Provide the [x, y] coordinate of the cell's center where the given text is located.  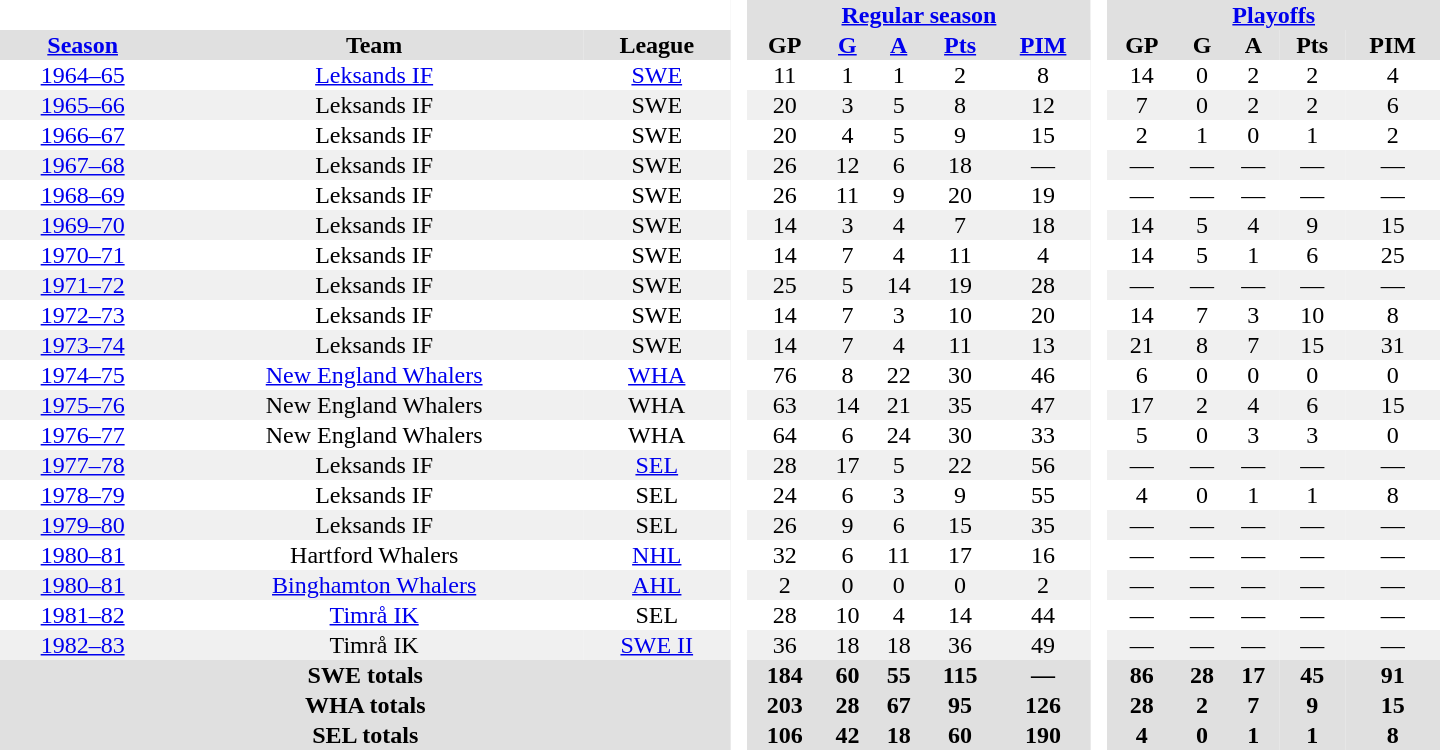
95 [960, 705]
115 [960, 675]
Playoffs [1274, 15]
1971–72 [82, 285]
League [657, 45]
32 [785, 555]
76 [785, 375]
13 [1043, 345]
1968–69 [82, 195]
1976–77 [82, 435]
1965–66 [82, 105]
64 [785, 435]
SWE totals [366, 675]
42 [848, 735]
1973–74 [82, 345]
1977–78 [82, 465]
1970–71 [82, 255]
Binghamton Whalers [374, 585]
49 [1043, 645]
AHL [657, 585]
184 [785, 675]
16 [1043, 555]
56 [1043, 465]
SEL totals [366, 735]
Team [374, 45]
33 [1043, 435]
1974–75 [82, 375]
1982–83 [82, 645]
1967–68 [82, 165]
190 [1043, 735]
63 [785, 405]
SWE II [657, 645]
67 [898, 705]
Season [82, 45]
44 [1043, 615]
91 [1392, 675]
1979–80 [82, 525]
Regular season [920, 15]
106 [785, 735]
46 [1043, 375]
WHA totals [366, 705]
1964–65 [82, 75]
45 [1312, 675]
Hartford Whalers [374, 555]
203 [785, 705]
1972–73 [82, 315]
86 [1142, 675]
1975–76 [82, 405]
1981–82 [82, 615]
NHL [657, 555]
47 [1043, 405]
1966–67 [82, 135]
31 [1392, 345]
1969–70 [82, 225]
126 [1043, 705]
1978–79 [82, 495]
